Provide the (x, y) coordinate of the cell's center where the given text is located.  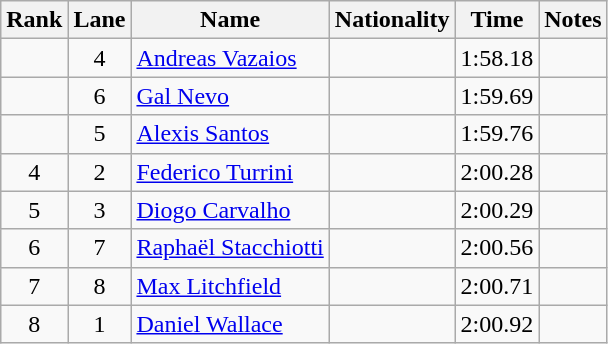
Lane (100, 20)
2:00.71 (497, 286)
1:59.76 (497, 134)
2 (100, 172)
Andreas Vazaios (230, 58)
1:58.18 (497, 58)
2:00.28 (497, 172)
3 (100, 210)
2:00.29 (497, 210)
Time (497, 20)
Gal Nevo (230, 96)
Raphaël Stacchiotti (230, 248)
Diogo Carvalho (230, 210)
Alexis Santos (230, 134)
Daniel Wallace (230, 324)
Notes (573, 20)
Federico Turrini (230, 172)
Max Litchfield (230, 286)
Rank (34, 20)
1 (100, 324)
1:59.69 (497, 96)
2:00.92 (497, 324)
Name (230, 20)
2:00.56 (497, 248)
Nationality (392, 20)
